Output the (X, Y) coordinate of the center of the cell containing the given text.  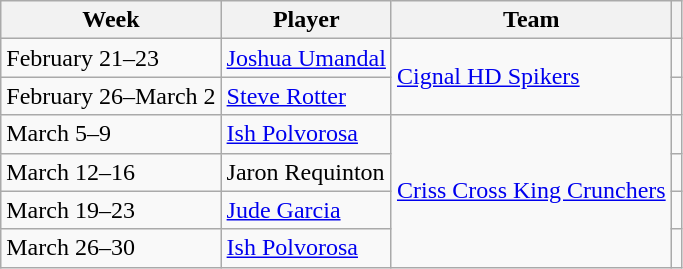
February 21–23 (111, 58)
March 26–30 (111, 248)
Player (306, 20)
Joshua Umandal (306, 58)
Jude Garcia (306, 210)
March 19–23 (111, 210)
March 5–9 (111, 134)
Team (531, 20)
Jaron Requinton (306, 172)
February 26–March 2 (111, 96)
Cignal HD Spikers (531, 77)
Week (111, 20)
March 12–16 (111, 172)
Criss Cross King Crunchers (531, 191)
Steve Rotter (306, 96)
